Capture the cell that displays the provided text and extract its (x, y) central coordinate. 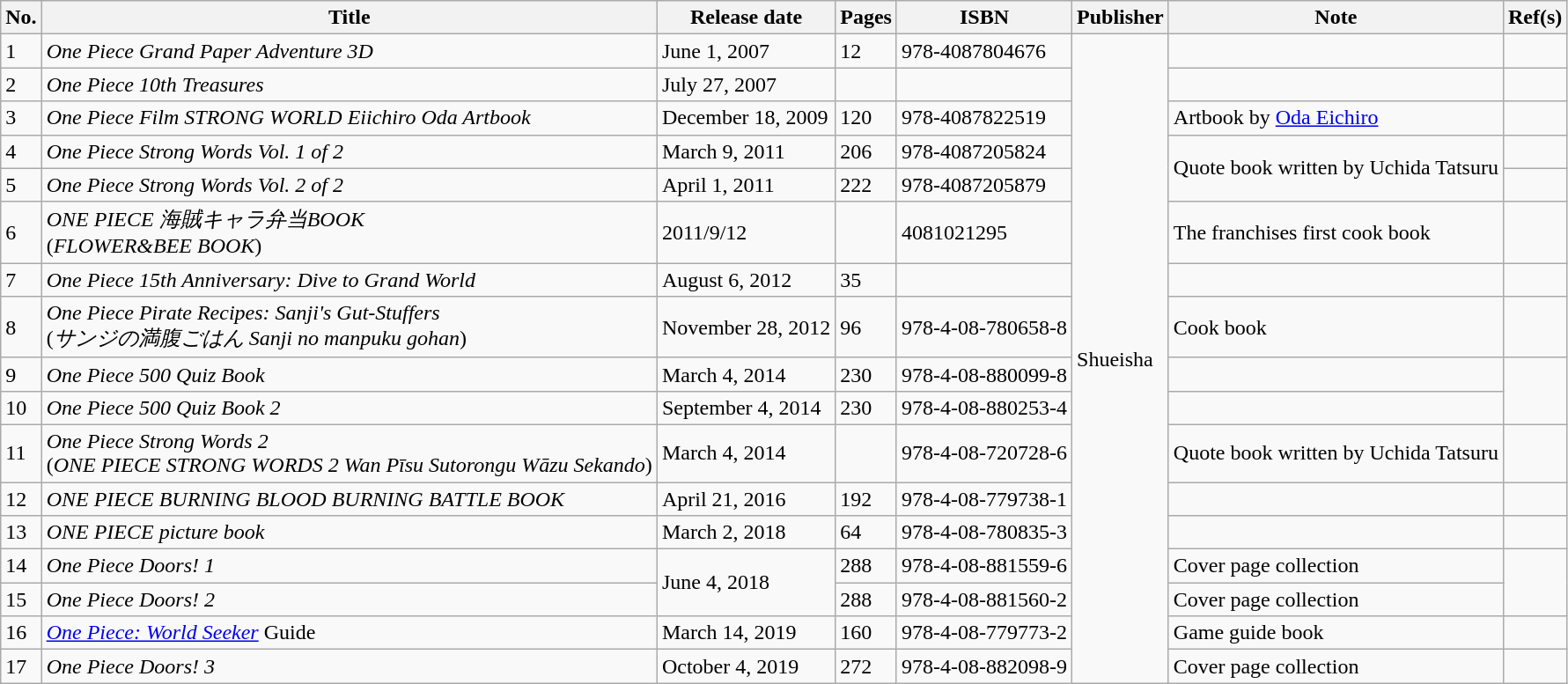
8 (21, 327)
5 (21, 185)
December 18, 2009 (746, 118)
August 6, 2012 (746, 280)
One Piece Doors! 1 (349, 566)
No. (21, 18)
Cook book (1336, 327)
978-4087205879 (984, 185)
2 (21, 85)
6 (21, 232)
206 (866, 151)
192 (866, 499)
One Piece Strong Words Vol. 1 of 2 (349, 151)
13 (21, 533)
978-4-08-881560-2 (984, 599)
14 (21, 566)
July 27, 2007 (746, 85)
One Piece Doors! 2 (349, 599)
Ref(s) (1535, 18)
7 (21, 280)
ONE PIECE 海賊キャラ弁当BOOK(FLOWER&BEE BOOK) (349, 232)
Publisher (1121, 18)
November 28, 2012 (746, 327)
One Piece 10th Treasures (349, 85)
Release date (746, 18)
978-4-08-779738-1 (984, 499)
Artbook by Oda Eichiro (1336, 118)
17 (21, 666)
978-4-08-880253-4 (984, 408)
October 4, 2019 (746, 666)
The franchises first cook book (1336, 232)
978-4-08-720728-6 (984, 452)
978-4-08-881559-6 (984, 566)
One Piece: World Seeker Guide (349, 633)
ONE PIECE picture book (349, 533)
35 (866, 280)
4081021295 (984, 232)
ONE PIECE BURNING BLOOD BURNING BATTLE BOOK (349, 499)
Title (349, 18)
160 (866, 633)
96 (866, 327)
One Piece 500 Quiz Book 2 (349, 408)
One Piece Doors! 3 (349, 666)
One Piece Grand Paper Adventure 3D (349, 51)
10 (21, 408)
978-4-08-779773-2 (984, 633)
120 (866, 118)
64 (866, 533)
3 (21, 118)
978-4-08-780658-8 (984, 327)
Pages (866, 18)
One Piece 500 Quiz Book (349, 374)
978-4-08-780835-3 (984, 533)
Game guide book (1336, 633)
1 (21, 51)
4 (21, 151)
978-4-08-882098-9 (984, 666)
One Piece 15th Anniversary: Dive to Grand World (349, 280)
978-4-08-880099-8 (984, 374)
March 2, 2018 (746, 533)
April 1, 2011 (746, 185)
One Piece Strong Words 2(ONE PIECE STRONG WORDS 2 Wan Pīsu Sutorongu Wāzu Sekando) (349, 452)
272 (866, 666)
April 21, 2016 (746, 499)
One Piece Strong Words Vol. 2 of 2 (349, 185)
September 4, 2014 (746, 408)
March 14, 2019 (746, 633)
222 (866, 185)
Note (1336, 18)
978-4087205824 (984, 151)
978-4087822519 (984, 118)
11 (21, 452)
June 1, 2007 (746, 51)
ISBN (984, 18)
15 (21, 599)
Shueisha (1121, 359)
9 (21, 374)
March 9, 2011 (746, 151)
16 (21, 633)
2011/9/12 (746, 232)
978-4087804676 (984, 51)
One Piece Film STRONG WORLD Eiichiro Oda Artbook (349, 118)
June 4, 2018 (746, 583)
One Piece Pirate Recipes: Sanji's Gut-Stuffers(サンジの満腹ごはん Sanji no manpuku gohan) (349, 327)
